Output the [X, Y] coordinate of the center of the cell containing the given text.  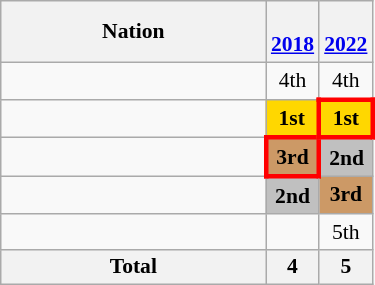
Total [134, 267]
4 [292, 267]
2018 [292, 32]
2022 [346, 32]
5 [346, 267]
Nation [134, 32]
5th [346, 232]
